Detect which cell encompasses the target text, then output its (X, Y) center coordinate. 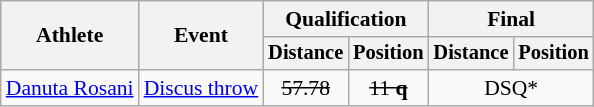
Final (512, 19)
57.78 (306, 88)
Discus throw (202, 88)
11 q (388, 88)
Athlete (70, 36)
DSQ* (512, 88)
Qualification (346, 19)
Event (202, 36)
Danuta Rosani (70, 88)
